Identify which cell holds the provided text, then report its [x, y] central coordinate. 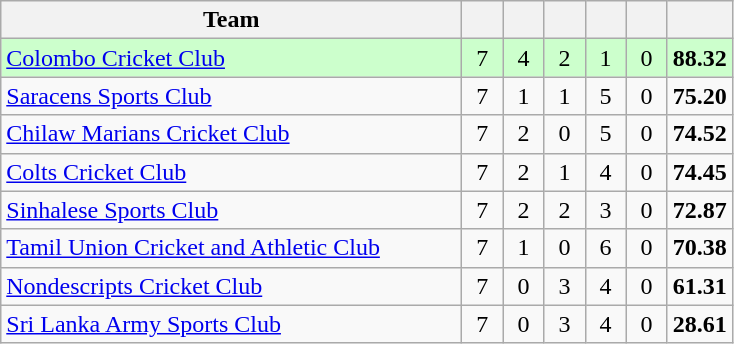
88.32 [700, 58]
72.87 [700, 210]
74.52 [700, 134]
61.31 [700, 286]
Sri Lanka Army Sports Club [232, 324]
Tamil Union Cricket and Athletic Club [232, 248]
75.20 [700, 96]
Sinhalese Sports Club [232, 210]
Colts Cricket Club [232, 172]
74.45 [700, 172]
Chilaw Marians Cricket Club [232, 134]
Team [232, 20]
Saracens Sports Club [232, 96]
70.38 [700, 248]
28.61 [700, 324]
6 [606, 248]
Colombo Cricket Club [232, 58]
Nondescripts Cricket Club [232, 286]
